From the cell containing the given text, extract its center point as [X, Y] coordinate. 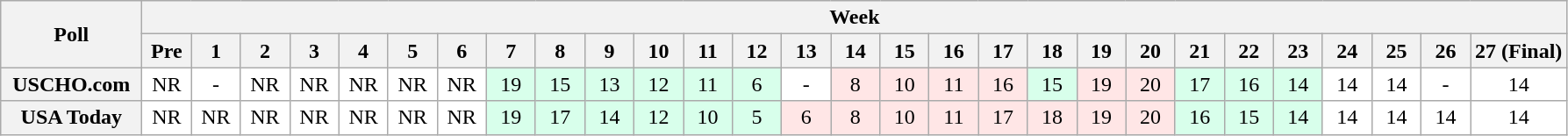
4 [363, 51]
2 [265, 51]
23 [1298, 51]
USCHO.com [72, 84]
24 [1347, 51]
27 (Final) [1519, 51]
22 [1249, 51]
9 [609, 51]
USA Today [72, 118]
Week [855, 18]
Poll [72, 34]
3 [314, 51]
21 [1199, 51]
26 [1445, 51]
25 [1396, 51]
1 [216, 51]
Pre [167, 51]
7 [511, 51]
